Scan for the cell matching the given text and deliver its [X, Y] coordinate at center. 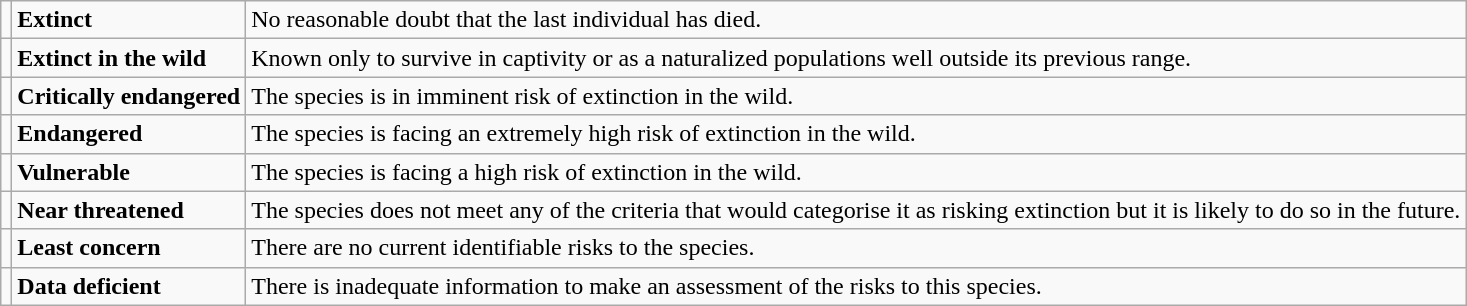
Extinct [129, 20]
Endangered [129, 134]
Data deficient [129, 286]
Least concern [129, 248]
Critically endangered [129, 96]
There is inadequate information to make an assessment of the risks to this species. [856, 286]
Known only to survive in captivity or as a naturalized populations well outside its previous range. [856, 58]
The species is in imminent risk of extinction in the wild. [856, 96]
There are no current identifiable risks to the species. [856, 248]
Vulnerable [129, 172]
The species is facing a high risk of extinction in the wild. [856, 172]
Extinct in the wild [129, 58]
The species is facing an extremely high risk of extinction in the wild. [856, 134]
Near threatened [129, 210]
No reasonable doubt that the last individual has died. [856, 20]
The species does not meet any of the criteria that would categorise it as risking extinction but it is likely to do so in the future. [856, 210]
